For the text-containing cell, return its midpoint in (x, y) coordinate format. 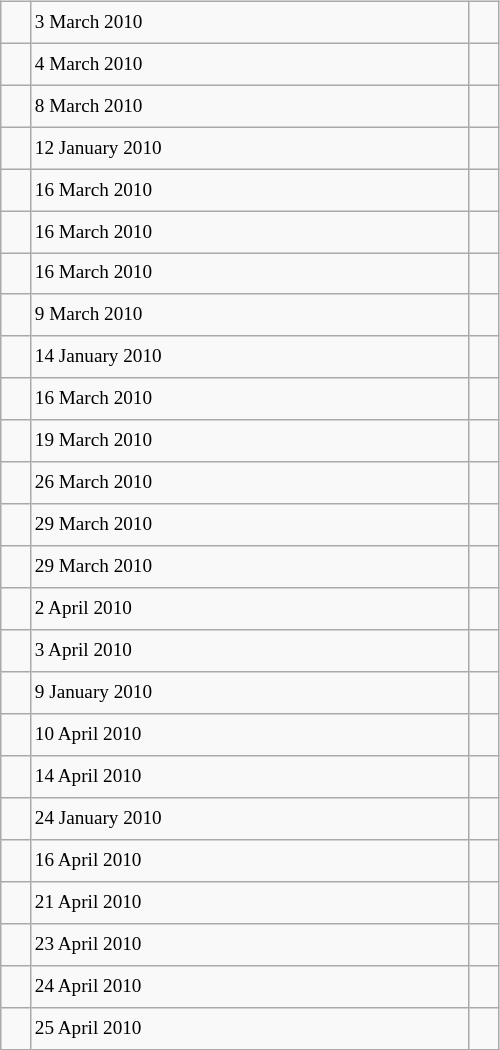
24 April 2010 (250, 986)
16 April 2010 (250, 861)
3 April 2010 (250, 651)
24 January 2010 (250, 819)
25 April 2010 (250, 1028)
26 March 2010 (250, 483)
2 April 2010 (250, 609)
4 March 2010 (250, 64)
21 April 2010 (250, 902)
9 March 2010 (250, 315)
14 April 2010 (250, 777)
23 April 2010 (250, 944)
3 March 2010 (250, 22)
12 January 2010 (250, 148)
19 March 2010 (250, 441)
10 April 2010 (250, 735)
9 January 2010 (250, 693)
14 January 2010 (250, 357)
8 March 2010 (250, 106)
